Extract the (x, y) coordinate from the center of the cell holding the provided text.  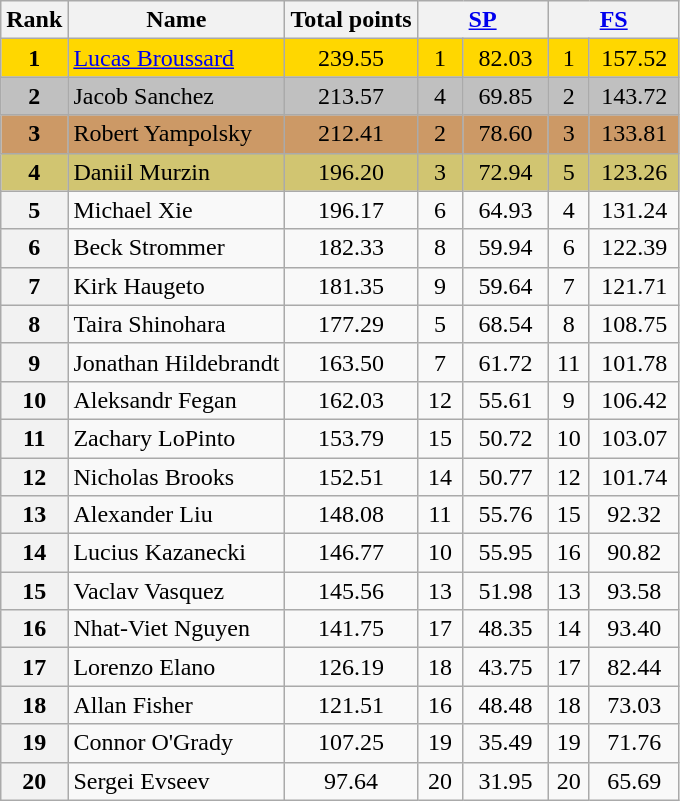
121.71 (634, 286)
141.75 (351, 629)
196.20 (351, 172)
48.35 (506, 629)
Lorenzo Elano (176, 667)
153.79 (351, 438)
93.40 (634, 629)
Zachary LoPinto (176, 438)
177.29 (351, 324)
Aleksandr Fegan (176, 400)
59.64 (506, 286)
123.26 (634, 172)
Nhat-Viet Nguyen (176, 629)
FS (614, 20)
101.78 (634, 362)
51.98 (506, 591)
157.52 (634, 58)
103.07 (634, 438)
64.93 (506, 210)
106.42 (634, 400)
82.03 (506, 58)
107.25 (351, 743)
Total points (351, 20)
148.08 (351, 515)
163.50 (351, 362)
131.24 (634, 210)
43.75 (506, 667)
145.56 (351, 591)
Vaclav Vasquez (176, 591)
Connor O'Grady (176, 743)
31.95 (506, 781)
Michael Xie (176, 210)
182.33 (351, 248)
213.57 (351, 96)
72.94 (506, 172)
55.76 (506, 515)
108.75 (634, 324)
126.19 (351, 667)
Name (176, 20)
71.76 (634, 743)
122.39 (634, 248)
Allan Fisher (176, 705)
55.95 (506, 553)
82.44 (634, 667)
239.55 (351, 58)
Taira Shinohara (176, 324)
92.32 (634, 515)
146.77 (351, 553)
69.85 (506, 96)
143.72 (634, 96)
Beck Strommer (176, 248)
50.77 (506, 477)
Jonathan Hildebrandt (176, 362)
Lucas Broussard (176, 58)
196.17 (351, 210)
Jacob Sanchez (176, 96)
93.58 (634, 591)
133.81 (634, 134)
61.72 (506, 362)
78.60 (506, 134)
Rank (34, 20)
48.48 (506, 705)
59.94 (506, 248)
90.82 (634, 553)
65.69 (634, 781)
35.49 (506, 743)
Sergei Evseev (176, 781)
Alexander Liu (176, 515)
181.35 (351, 286)
68.54 (506, 324)
152.51 (351, 477)
SP (482, 20)
162.03 (351, 400)
55.61 (506, 400)
73.03 (634, 705)
Robert Yampolsky (176, 134)
Kirk Haugeto (176, 286)
212.41 (351, 134)
Lucius Kazanecki (176, 553)
Daniil Murzin (176, 172)
101.74 (634, 477)
97.64 (351, 781)
Nicholas Brooks (176, 477)
50.72 (506, 438)
121.51 (351, 705)
